Locate the cell with the specified text and output its (X, Y) center coordinate. 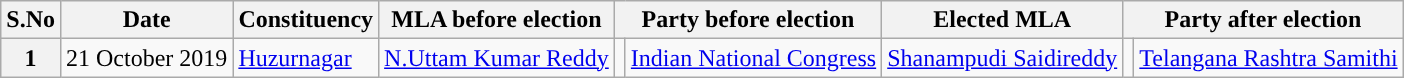
Party after election (1263, 20)
Indian National Congress (753, 58)
Constituency (306, 20)
Telangana Rashtra Samithi (1268, 58)
MLA before election (497, 20)
1 (31, 58)
Huzurnagar (306, 58)
N.Uttam Kumar Reddy (497, 58)
Party before election (748, 20)
Shanampudi Saidireddy (1002, 58)
21 October 2019 (146, 58)
S.No (31, 20)
Date (146, 20)
Elected MLA (1002, 20)
